Capture the cell that displays the provided text and extract its (X, Y) central coordinate. 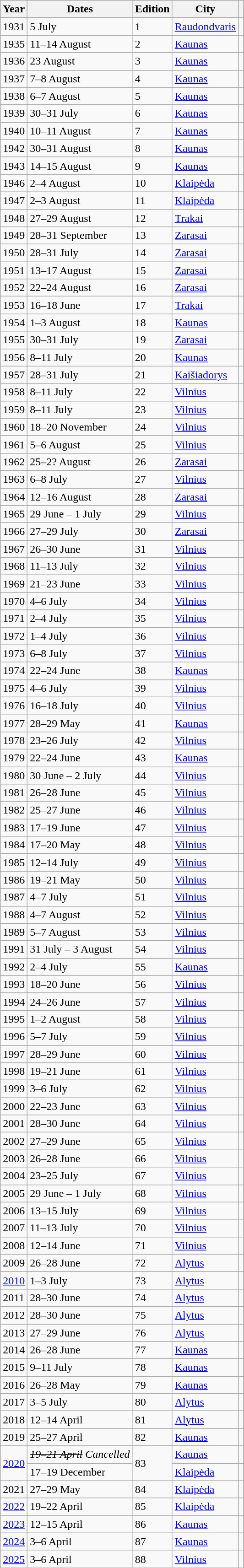
67 (152, 1176)
2005 (14, 1193)
13–17 August (80, 270)
1951 (14, 270)
1954 (14, 323)
1963 (14, 479)
18–20 June (80, 984)
1950 (14, 253)
2009 (14, 1263)
50 (152, 880)
46 (152, 810)
56 (152, 984)
22–23 June (80, 1106)
2013 (14, 1333)
27–29 May (80, 1489)
10 (152, 183)
81 (152, 1420)
69 (152, 1211)
17–20 May (80, 845)
12 (152, 218)
2022 (14, 1507)
35 (152, 619)
12–14 April (80, 1420)
15 (152, 270)
23–25 July (80, 1176)
36 (152, 636)
2020 (14, 1463)
1985 (14, 862)
1999 (14, 1089)
25–27 April (80, 1437)
1940 (14, 131)
12–14 July (80, 862)
24 (152, 427)
13 (152, 236)
71 (152, 1245)
1973 (14, 653)
37 (152, 653)
70 (152, 1228)
23–26 July (80, 740)
39 (152, 688)
1965 (14, 514)
7 (152, 131)
2014 (14, 1350)
44 (152, 776)
22–24 August (80, 288)
Kaišiadorys (205, 375)
19–22 April (80, 1507)
2018 (14, 1420)
1938 (14, 96)
1994 (14, 1002)
1947 (14, 200)
1970 (14, 601)
2019 (14, 1437)
2024 (14, 1541)
1942 (14, 148)
2007 (14, 1228)
16–18 July (80, 706)
3 (152, 61)
1936 (14, 61)
12–14 June (80, 1245)
1984 (14, 845)
4 (152, 79)
11–14 August (80, 44)
5–7 July (80, 1036)
27–29 July (80, 532)
1931 (14, 27)
16–18 June (80, 305)
49 (152, 862)
2–3 August (80, 200)
1952 (14, 288)
12–15 April (80, 1524)
26 (152, 462)
77 (152, 1350)
52 (152, 915)
1997 (14, 1054)
43 (152, 758)
18 (152, 323)
1946 (14, 183)
1979 (14, 758)
1988 (14, 915)
1992 (14, 967)
9–11 July (80, 1368)
1 (152, 27)
57 (152, 1002)
1–2 August (80, 1019)
31 (152, 549)
4–7 August (80, 915)
2012 (14, 1315)
1972 (14, 636)
26–28 May (80, 1385)
1980 (14, 776)
30–31 August (80, 148)
City (205, 9)
7–8 August (80, 79)
2015 (14, 1368)
20 (152, 357)
1958 (14, 392)
1937 (14, 79)
1969 (14, 584)
83 (152, 1463)
87 (152, 1541)
1–3 July (80, 1280)
1977 (14, 723)
2–4 August (80, 183)
1956 (14, 357)
58 (152, 1019)
1983 (14, 828)
75 (152, 1315)
2 (152, 44)
2003 (14, 1158)
68 (152, 1193)
1975 (14, 688)
2011 (14, 1298)
1–4 July (80, 636)
8 (152, 148)
31 July – 3 August (80, 949)
5–7 August (80, 932)
2017 (14, 1402)
3–6 July (80, 1089)
29 (152, 514)
13–15 July (80, 1211)
21–23 June (80, 584)
1955 (14, 340)
1964 (14, 496)
86 (152, 1524)
5 (152, 96)
1976 (14, 706)
78 (152, 1368)
1986 (14, 880)
1996 (14, 1036)
11 (152, 200)
1998 (14, 1072)
1962 (14, 462)
10–11 August (80, 131)
65 (152, 1141)
1–3 August (80, 323)
Dates (80, 9)
32 (152, 566)
1981 (14, 793)
74 (152, 1298)
2008 (14, 1245)
1960 (14, 427)
17 (152, 305)
22 (152, 392)
38 (152, 671)
54 (152, 949)
62 (152, 1089)
2006 (14, 1211)
1968 (14, 566)
23 August (80, 61)
14–15 August (80, 166)
17–19 December (80, 1472)
2023 (14, 1524)
30 (152, 532)
28–29 June (80, 1054)
40 (152, 706)
1991 (14, 949)
28 (152, 496)
47 (152, 828)
28–31 September (80, 236)
1978 (14, 740)
1939 (14, 113)
61 (152, 1072)
23 (152, 410)
6 (152, 113)
21 (152, 375)
5 July (80, 27)
64 (152, 1124)
55 (152, 967)
2000 (14, 1106)
28–29 May (80, 723)
1974 (14, 671)
1966 (14, 532)
1948 (14, 218)
6–7 August (80, 96)
1943 (14, 166)
19 (152, 340)
25–2? August (80, 462)
1949 (14, 236)
1961 (14, 444)
59 (152, 1036)
25–27 June (80, 810)
1989 (14, 932)
9 (152, 166)
51 (152, 897)
88 (152, 1559)
5–6 August (80, 444)
27 (152, 479)
1982 (14, 810)
26–30 June (80, 549)
76 (152, 1333)
1935 (14, 44)
33 (152, 584)
1953 (14, 305)
12–16 August (80, 496)
4–7 July (80, 897)
79 (152, 1385)
2025 (14, 1559)
18–20 November (80, 427)
30 June – 2 July (80, 776)
85 (152, 1507)
19–21 April Cancelled (80, 1455)
1957 (14, 375)
41 (152, 723)
2001 (14, 1124)
60 (152, 1054)
2004 (14, 1176)
14 (152, 253)
Edition (152, 9)
2016 (14, 1385)
1967 (14, 549)
16 (152, 288)
1993 (14, 984)
Raudondvaris (205, 27)
17–19 June (80, 828)
1995 (14, 1019)
53 (152, 932)
63 (152, 1106)
Year (14, 9)
1987 (14, 897)
45 (152, 793)
19–21 June (80, 1072)
2021 (14, 1489)
34 (152, 601)
82 (152, 1437)
2010 (14, 1280)
66 (152, 1158)
25 (152, 444)
2002 (14, 1141)
72 (152, 1263)
73 (152, 1280)
27–29 August (80, 218)
42 (152, 740)
3–5 July (80, 1402)
48 (152, 845)
1959 (14, 410)
80 (152, 1402)
24–26 June (80, 1002)
19–21 May (80, 880)
1971 (14, 619)
84 (152, 1489)
